Scan for the cell matching the given text and deliver its [X, Y] coordinate at center. 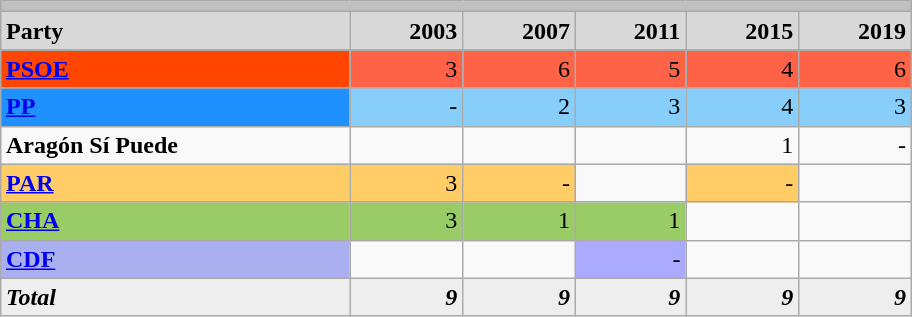
PP [175, 107]
CHA [175, 221]
2 [520, 107]
2007 [520, 31]
Party [175, 31]
CDF [175, 259]
2011 [631, 31]
2019 [856, 31]
Aragón Sí Puede [175, 145]
2015 [742, 31]
5 [631, 69]
2003 [406, 31]
Total [175, 297]
PAR [175, 183]
PSOE [175, 69]
